From the cell containing the given text, extract its center point as (X, Y) coordinate. 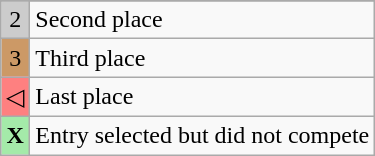
Last place (202, 97)
Third place (202, 58)
◁ (16, 97)
3 (16, 58)
Second place (202, 20)
2 (16, 20)
Entry selected but did not compete (202, 135)
X (16, 135)
